Capture the cell that displays the provided text and extract its [X, Y] central coordinate. 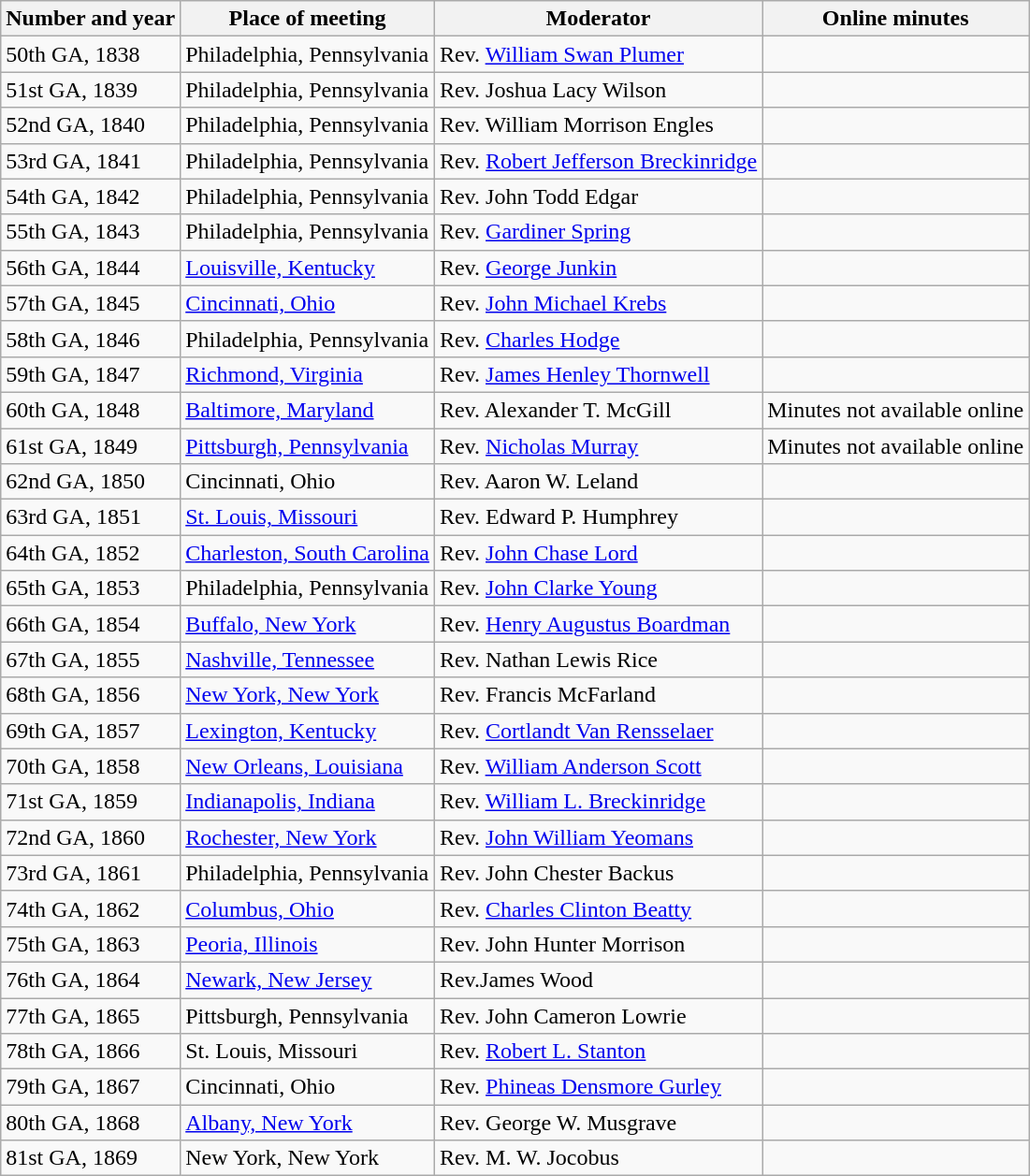
Rev. Charles Hodge [598, 339]
53rd GA, 1841 [91, 161]
Rev. John Todd Edgar [598, 196]
Rev. John Clarke Young [598, 588]
59th GA, 1847 [91, 374]
61st GA, 1849 [91, 446]
Rev. Robert Jefferson Breckinridge [598, 161]
81st GA, 1869 [91, 1158]
76th GA, 1864 [91, 980]
60th GA, 1848 [91, 410]
78th GA, 1866 [91, 1052]
Rev. Gardiner Spring [598, 232]
Rev. Henry Augustus Boardman [598, 624]
Rev. Cortlandt Van Rensselaer [598, 731]
Rev. Nathan Lewis Rice [598, 660]
Albany, New York [308, 1123]
65th GA, 1853 [91, 588]
68th GA, 1856 [91, 695]
Rev. William Morrison Engles [598, 125]
Charleston, South Carolina [308, 553]
77th GA, 1865 [91, 1015]
Newark, New Jersey [308, 980]
66th GA, 1854 [91, 624]
72nd GA, 1860 [91, 837]
Rev. John Michael Krebs [598, 303]
Rev. Alexander T. McGill [598, 410]
Lexington, Kentucky [308, 731]
Rev. Charles Clinton Beatty [598, 908]
55th GA, 1843 [91, 232]
Nashville, Tennessee [308, 660]
58th GA, 1846 [91, 339]
50th GA, 1838 [91, 54]
New Orleans, Louisiana [308, 766]
Rev. Nicholas Murray [598, 446]
Rev. John Chase Lord [598, 553]
Rev. M. W. Jocobus [598, 1158]
Rev. George W. Musgrave [598, 1123]
51st GA, 1839 [91, 90]
70th GA, 1858 [91, 766]
67th GA, 1855 [91, 660]
Indianapolis, Indiana [308, 802]
75th GA, 1863 [91, 944]
Rev. Phineas Densmore Gurley [598, 1087]
Peoria, Illinois [308, 944]
Rev. Aaron W. Leland [598, 482]
71st GA, 1859 [91, 802]
Buffalo, New York [308, 624]
69th GA, 1857 [91, 731]
56th GA, 1844 [91, 268]
Rev. Joshua Lacy Wilson [598, 90]
64th GA, 1852 [91, 553]
Rev. George Junkin [598, 268]
Number and year [91, 19]
Richmond, Virginia [308, 374]
Rev. John Chester Backus [598, 873]
52nd GA, 1840 [91, 125]
Rev. Francis McFarland [598, 695]
Rev. John William Yeomans [598, 837]
63rd GA, 1851 [91, 517]
79th GA, 1867 [91, 1087]
74th GA, 1862 [91, 908]
Rochester, New York [308, 837]
Rev. John Cameron Lowrie [598, 1015]
Rev. James Henley Thornwell [598, 374]
Rev. William L. Breckinridge [598, 802]
Rev. Edward P. Humphrey [598, 517]
Rev. William Anderson Scott [598, 766]
Moderator [598, 19]
Online minutes [896, 19]
Columbus, Ohio [308, 908]
Rev.James Wood [598, 980]
73rd GA, 1861 [91, 873]
Louisville, Kentucky [308, 268]
Baltimore, Maryland [308, 410]
57th GA, 1845 [91, 303]
Place of meeting [308, 19]
80th GA, 1868 [91, 1123]
62nd GA, 1850 [91, 482]
54th GA, 1842 [91, 196]
Rev. William Swan Plumer [598, 54]
Rev. John Hunter Morrison [598, 944]
Rev. Robert L. Stanton [598, 1052]
